Return (X, Y) of the center of cell containing provided text 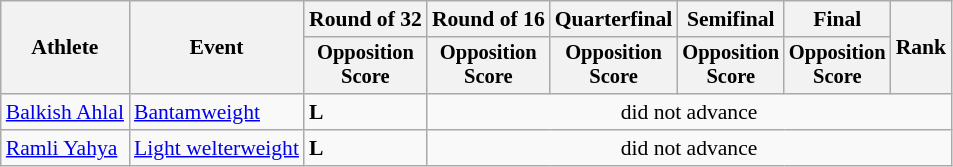
Balkish Ahlal (65, 112)
Final (838, 19)
Round of 32 (366, 19)
Semifinal (730, 19)
Ramli Yahya (65, 148)
Athlete (65, 48)
Light welterweight (216, 148)
Quarterfinal (614, 19)
Event (216, 48)
Round of 16 (488, 19)
Bantamweight (216, 112)
Rank (922, 48)
